Locate the cell with the specified text and output its (x, y) center coordinate. 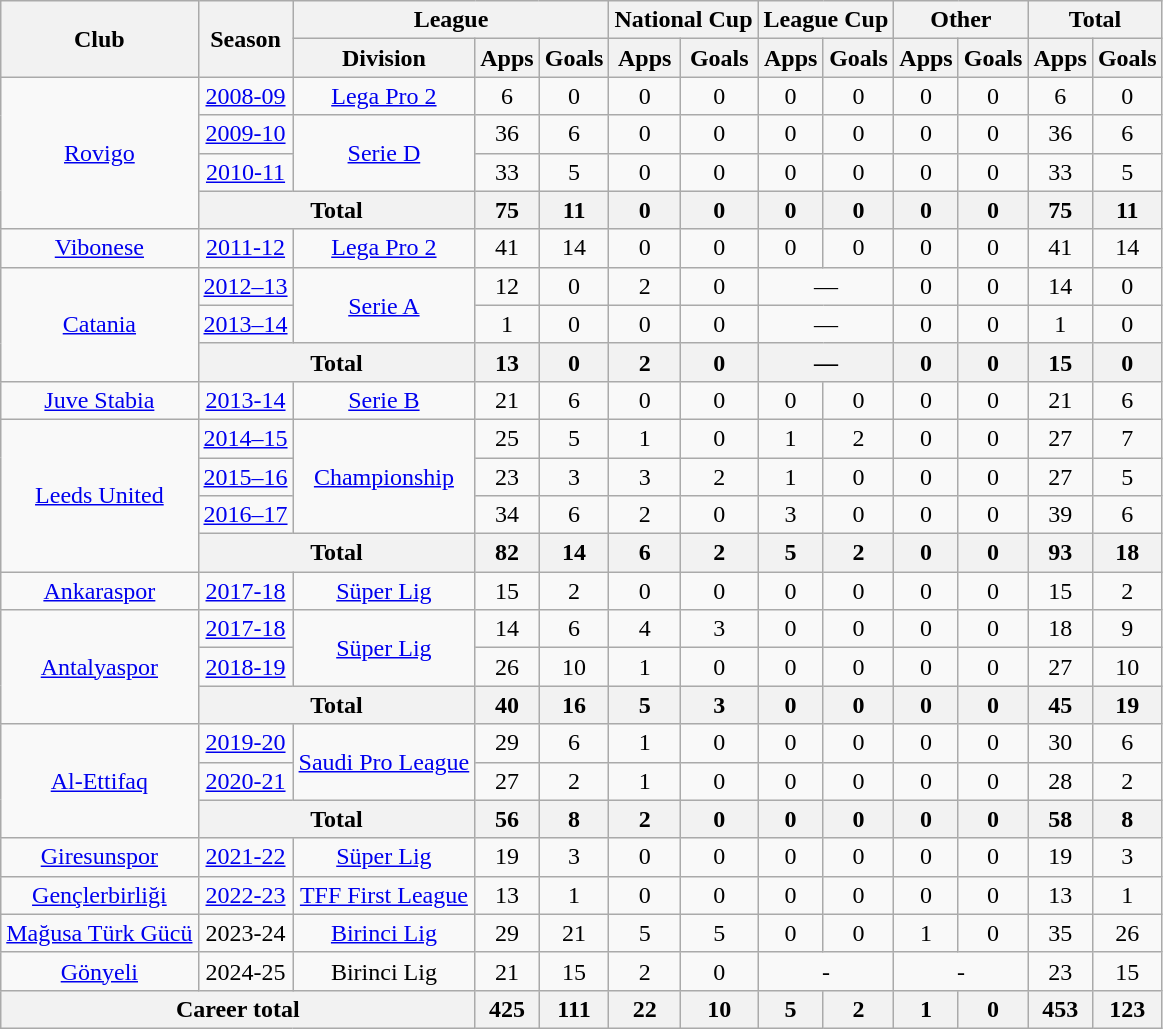
Serie A (384, 305)
34 (507, 515)
2012–13 (246, 286)
Antalyaspor (100, 667)
2013-14 (246, 400)
28 (1060, 781)
Other (961, 20)
2008-09 (246, 96)
9 (1127, 629)
Gönyeli (100, 971)
Giresunspor (100, 857)
82 (507, 553)
2018-19 (246, 667)
2009-10 (246, 134)
111 (574, 1009)
2011-12 (246, 248)
2019-20 (246, 743)
12 (507, 286)
Catania (100, 324)
39 (1060, 515)
425 (507, 1009)
2015–16 (246, 477)
22 (645, 1009)
2013–14 (246, 324)
25 (507, 438)
2023-24 (246, 933)
2021-22 (246, 857)
2024-25 (246, 971)
7 (1127, 438)
Club (100, 39)
Juve Stabia (100, 400)
Serie D (384, 153)
Career total (238, 1009)
League (451, 20)
2016–17 (246, 515)
4 (645, 629)
40 (507, 705)
123 (1127, 1009)
56 (507, 819)
National Cup (684, 20)
Gençlerbirliği (100, 895)
16 (574, 705)
45 (1060, 705)
Vibonese (100, 248)
Leeds United (100, 495)
Saudi Pro League (384, 762)
453 (1060, 1009)
93 (1060, 553)
2014–15 (246, 438)
58 (1060, 819)
TFF First League (384, 895)
Al-Ettifaq (100, 781)
Serie B (384, 400)
30 (1060, 743)
Season (246, 39)
35 (1060, 933)
2022-23 (246, 895)
Rovigo (100, 153)
2010-11 (246, 172)
Mağusa Türk Gücü (100, 933)
Division (384, 58)
Ankaraspor (100, 591)
Championship (384, 476)
2020-21 (246, 781)
League Cup (826, 20)
